Extract the (X, Y) coordinate from the center of the cell holding the provided text.  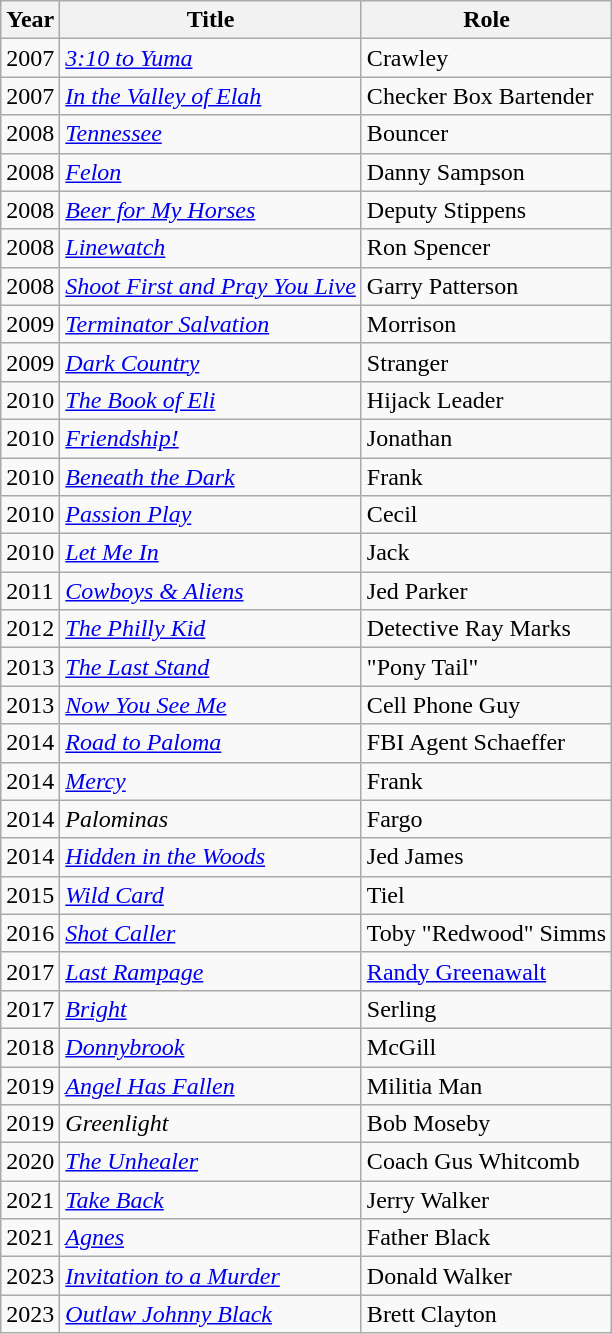
Donald Walker (486, 1276)
Donnybrook (211, 1047)
Jonathan (486, 438)
Jerry Walker (486, 1200)
Detective Ray Marks (486, 629)
Mercy (211, 781)
Year (30, 20)
Passion Play (211, 515)
Invitation to a Murder (211, 1276)
In the Valley of Elah (211, 96)
Bouncer (486, 134)
Palominas (211, 819)
Brett Clayton (486, 1314)
The Philly Kid (211, 629)
Let Me In (211, 553)
Coach Gus Whitcomb (486, 1162)
Randy Greenawalt (486, 971)
Bob Moseby (486, 1124)
Beneath the Dark (211, 477)
Militia Man (486, 1085)
3:10 to Yuma (211, 58)
Deputy Stippens (486, 210)
Checker Box Bartender (486, 96)
Felon (211, 172)
Jack (486, 553)
Father Black (486, 1238)
Cowboys & Aliens (211, 591)
Jed James (486, 857)
2012 (30, 629)
2016 (30, 933)
Now You See Me (211, 705)
2020 (30, 1162)
Terminator Salvation (211, 324)
Angel Has Fallen (211, 1085)
FBI Agent Schaeffer (486, 743)
Jed Parker (486, 591)
Shoot First and Pray You Live (211, 286)
Fargo (486, 819)
Ron Spencer (486, 248)
Cell Phone Guy (486, 705)
Outlaw Johnny Black (211, 1314)
Danny Sampson (486, 172)
Wild Card (211, 895)
Title (211, 20)
Shot Caller (211, 933)
Hijack Leader (486, 400)
Linewatch (211, 248)
Garry Patterson (486, 286)
Beer for My Horses (211, 210)
Toby "Redwood" Simms (486, 933)
McGill (486, 1047)
Serling (486, 1009)
The Book of Eli (211, 400)
Role (486, 20)
Hidden in the Woods (211, 857)
"Pony Tail" (486, 667)
Greenlight (211, 1124)
Bright (211, 1009)
The Unhealer (211, 1162)
Take Back (211, 1200)
Dark Country (211, 362)
Agnes (211, 1238)
Tennessee (211, 134)
Morrison (486, 324)
2018 (30, 1047)
2015 (30, 895)
Last Rampage (211, 971)
Tiel (486, 895)
The Last Stand (211, 667)
2011 (30, 591)
Cecil (486, 515)
Friendship! (211, 438)
Road to Paloma (211, 743)
Crawley (486, 58)
Stranger (486, 362)
